Scan for the cell matching the given text and deliver its (x, y) coordinate at center. 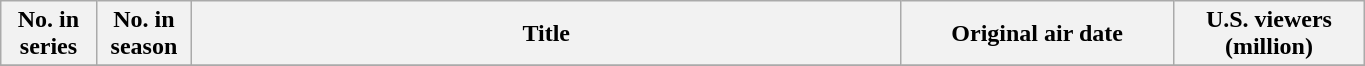
Title (546, 34)
No. inseries (48, 34)
Original air date (1038, 34)
U.S. viewers(million) (1268, 34)
No. inseason (144, 34)
